Detect which cell encompasses the target text, then output its (x, y) center coordinate. 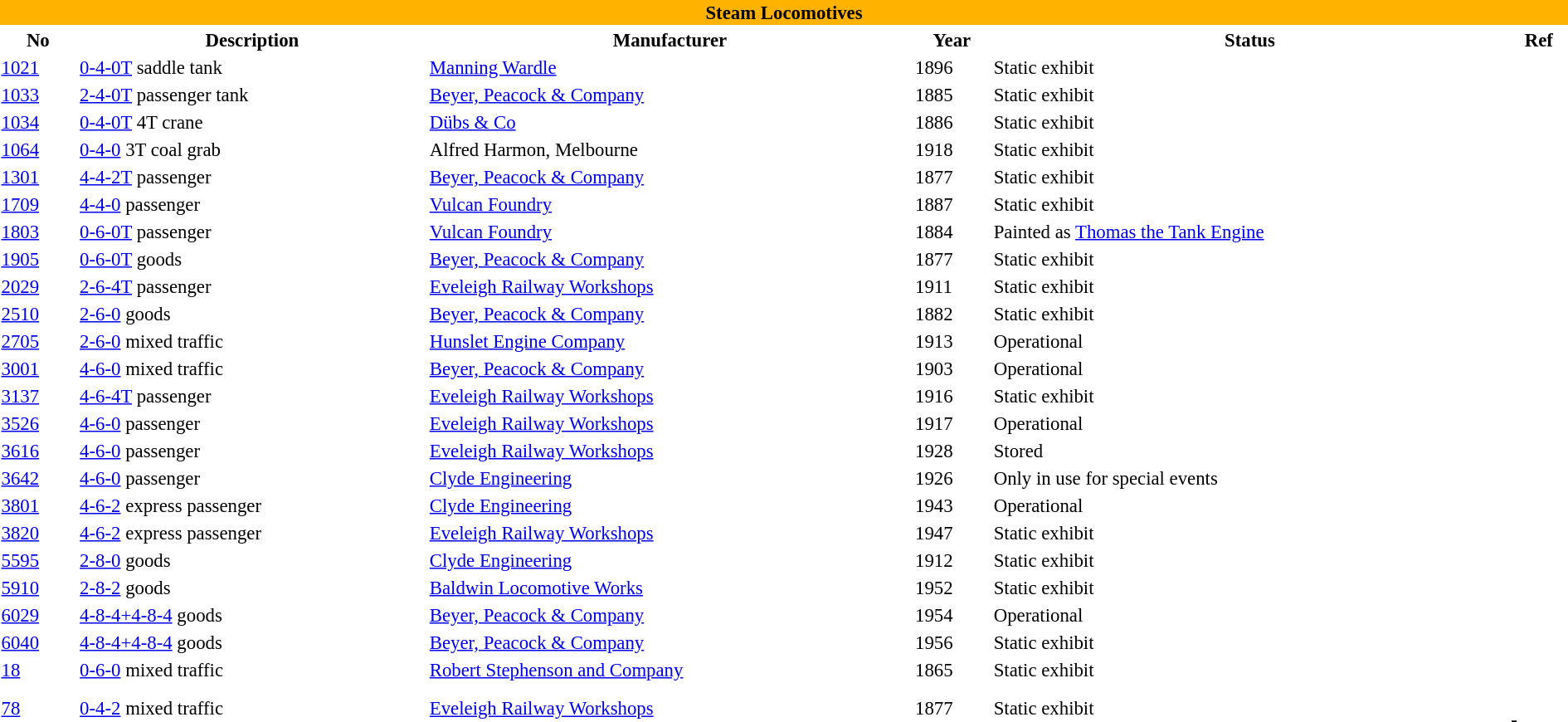
1943 (952, 505)
Stored (1249, 451)
Alfred Harmon, Melbourne (670, 149)
1905 (38, 259)
No (38, 40)
Status (1249, 40)
5910 (38, 588)
Only in use for special events (1249, 478)
1865 (952, 670)
4-4-0 passenger (252, 204)
1884 (952, 232)
1947 (952, 533)
2510 (38, 314)
Painted as Thomas the Tank Engine (1249, 232)
1926 (952, 478)
1301 (38, 177)
1033 (38, 95)
6029 (38, 615)
4-4-2T passenger (252, 177)
1917 (952, 423)
0-4-0T saddle tank (252, 67)
0-6-0T goods (252, 259)
Manning Wardle (670, 67)
3801 (38, 505)
1911 (952, 286)
1928 (952, 451)
1885 (952, 95)
0-4-0 3T coal grab (252, 149)
1956 (952, 642)
Ref (1539, 40)
2-6-0 goods (252, 314)
1913 (952, 341)
1896 (952, 67)
Dübs & Co (670, 122)
1882 (952, 314)
18 (38, 670)
1021 (38, 67)
2-8-0 goods (252, 560)
2-8-2 goods (252, 588)
1803 (38, 232)
4-6-4T passenger (252, 396)
3137 (38, 396)
2-4-0T passenger tank (252, 95)
Year (952, 40)
3616 (38, 451)
1886 (952, 122)
2029 (38, 286)
1034 (38, 122)
Hunslet Engine Company (670, 341)
0-6-0T passenger (252, 232)
3001 (38, 368)
1912 (952, 560)
1954 (952, 615)
4-6-0 mixed traffic (252, 368)
1918 (952, 149)
1903 (952, 368)
1887 (952, 204)
1916 (952, 396)
0-4-0T 4T crane (252, 122)
1952 (952, 588)
Baldwin Locomotive Works (670, 588)
Description (252, 40)
6040 (38, 642)
5595 (38, 560)
1709 (38, 204)
2705 (38, 341)
Manufacturer (670, 40)
0-6-0 mixed traffic (252, 670)
2-6-4T passenger (252, 286)
Steam Locomotives (784, 12)
Robert Stephenson and Company (670, 670)
3526 (38, 423)
1064 (38, 149)
3642 (38, 478)
2-6-0 mixed traffic (252, 341)
3820 (38, 533)
